Determine the (X, Y) coordinate at the center of the cell enclosing the given text.  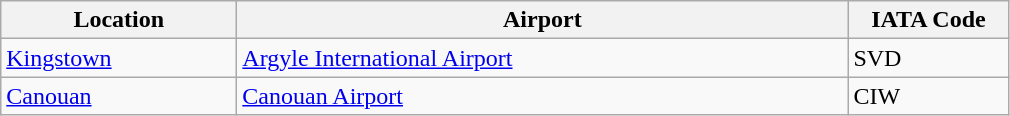
Canouan (119, 96)
Canouan Airport (542, 96)
Airport (542, 20)
IATA Code (928, 20)
Argyle International Airport (542, 58)
SVD (928, 58)
CIW (928, 96)
Kingstown (119, 58)
Location (119, 20)
